Determine the (x, y) coordinate at the center of the cell enclosing the given text.  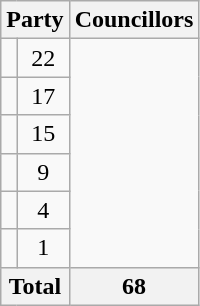
22 (43, 58)
Total (35, 286)
Party (35, 20)
4 (43, 210)
68 (134, 286)
9 (43, 172)
17 (43, 96)
15 (43, 134)
1 (43, 248)
Councillors (134, 20)
